Find where the given text appears and provide that cell's center as [X, Y] coordinate. 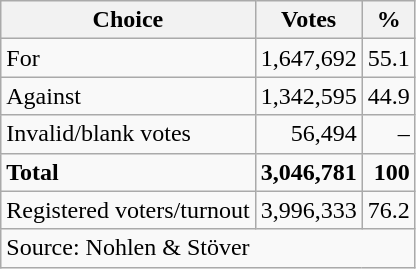
Total [128, 172]
Choice [128, 20]
1,342,595 [308, 96]
44.9 [388, 96]
55.1 [388, 58]
Invalid/blank votes [128, 134]
Votes [308, 20]
56,494 [308, 134]
1,647,692 [308, 58]
For [128, 58]
3,046,781 [308, 172]
3,996,333 [308, 210]
100 [388, 172]
76.2 [388, 210]
Source: Nohlen & Stöver [208, 248]
Registered voters/turnout [128, 210]
Against [128, 96]
– [388, 134]
% [388, 20]
